Output the [x, y] coordinate of the center of the cell containing the given text.  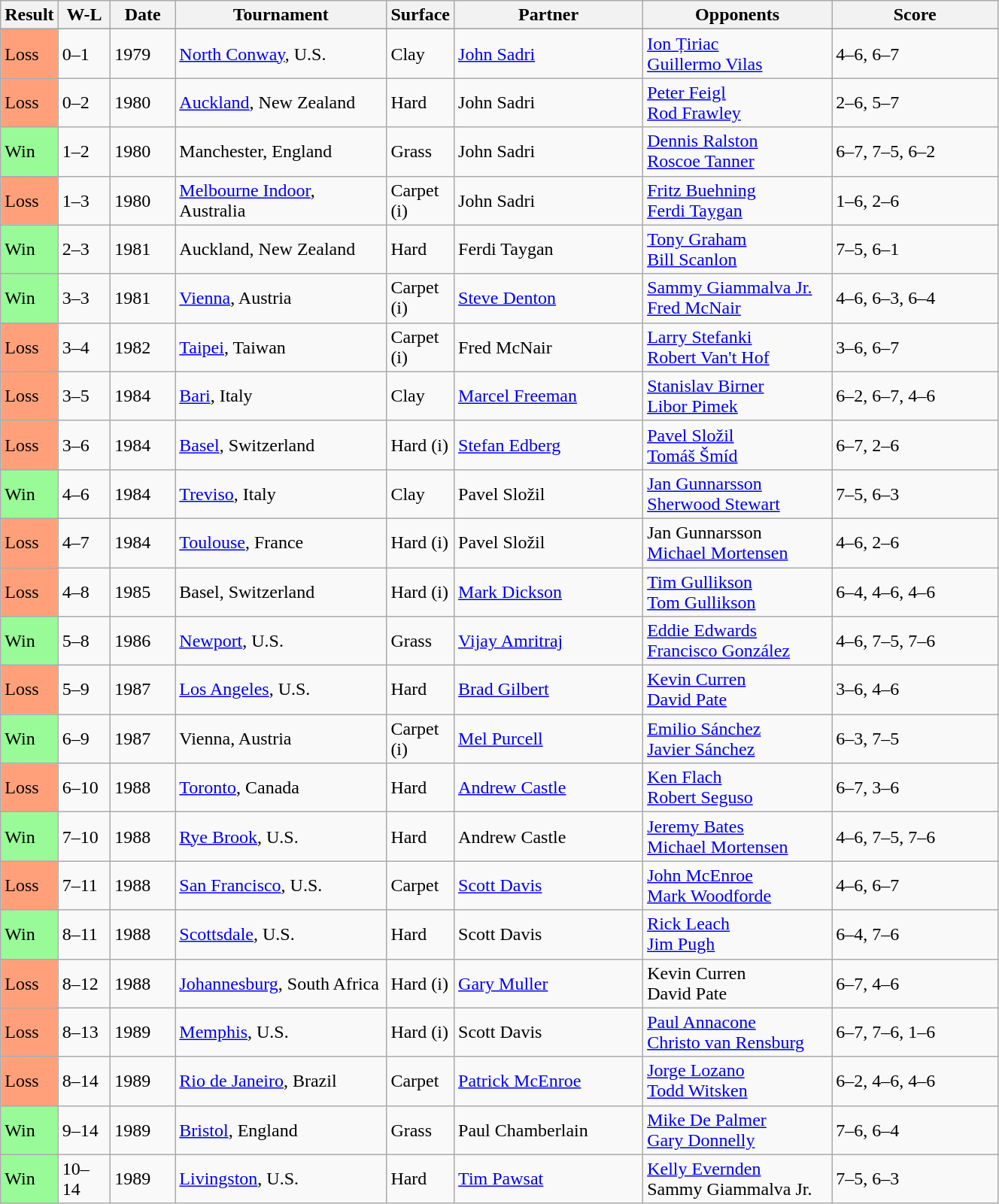
Larry Stefanki Robert Van't Hof [737, 347]
Ferdi Taygan [549, 250]
1–2 [84, 152]
Patrick McEnroe [549, 1081]
4–8 [84, 591]
1986 [143, 641]
Gary Muller [549, 984]
John McEnroe Mark Woodforde [737, 886]
6–9 [84, 738]
1982 [143, 347]
Taipei, Taiwan [281, 347]
3–5 [84, 396]
Scottsdale, U.S. [281, 934]
2–6, 5–7 [915, 102]
Rio de Janeiro, Brazil [281, 1081]
Jeremy Bates Michael Mortensen [737, 836]
Memphis, U.S. [281, 1032]
Treviso, Italy [281, 493]
Dennis Ralston Roscoe Tanner [737, 152]
Livingston, U.S. [281, 1179]
Toronto, Canada [281, 788]
Surface [421, 15]
6–10 [84, 788]
Partner [549, 15]
Tournament [281, 15]
Paul Chamberlain [549, 1130]
6–3, 7–5 [915, 738]
10–14 [84, 1179]
Opponents [737, 15]
1–3 [84, 200]
Date [143, 15]
Rye Brook, U.S. [281, 836]
3–6, 4–6 [915, 690]
North Conway, U.S. [281, 54]
Sammy Giammalva Jr. Fred McNair [737, 298]
Melbourne Indoor, Australia [281, 200]
3–3 [84, 298]
5–8 [84, 641]
6–4, 4–6, 4–6 [915, 591]
4–7 [84, 543]
6–2, 6–7, 4–6 [915, 396]
Mel Purcell [549, 738]
8–13 [84, 1032]
Tim Gullikson Tom Gullikson [737, 591]
Fritz Buehning Ferdi Taygan [737, 200]
2–3 [84, 250]
Mike De Palmer Gary Donnelly [737, 1130]
Fred McNair [549, 347]
Eddie Edwards Francisco González [737, 641]
4–6, 2–6 [915, 543]
8–11 [84, 934]
San Francisco, U.S. [281, 886]
Result [29, 15]
Vijay Amritraj [549, 641]
Johannesburg, South Africa [281, 984]
1979 [143, 54]
Manchester, England [281, 152]
4–6, 6–3, 6–4 [915, 298]
6–7, 4–6 [915, 984]
6–4, 7–6 [915, 934]
7–5, 6–1 [915, 250]
Jan Gunnarsson Michael Mortensen [737, 543]
9–14 [84, 1130]
5–9 [84, 690]
Los Angeles, U.S. [281, 690]
7–10 [84, 836]
Peter Feigl Rod Frawley [737, 102]
6–2, 4–6, 4–6 [915, 1081]
7–6, 6–4 [915, 1130]
Score [915, 15]
Kelly Evernden Sammy Giammalva Jr. [737, 1179]
Rick Leach Jim Pugh [737, 934]
1–6, 2–6 [915, 200]
7–11 [84, 886]
Mark Dickson [549, 591]
Jorge Lozano Todd Witsken [737, 1081]
6–7, 7–6, 1–6 [915, 1032]
Emilio Sánchez Javier Sánchez [737, 738]
Stefan Edberg [549, 445]
Paul Annacone Christo van Rensburg [737, 1032]
Tony Graham Bill Scanlon [737, 250]
Steve Denton [549, 298]
Ken Flach Robert Seguso [737, 788]
Stanislav Birner Libor Pimek [737, 396]
Toulouse, France [281, 543]
1985 [143, 591]
0–1 [84, 54]
4–6 [84, 493]
Brad Gilbert [549, 690]
3–6 [84, 445]
Pavel Složil Tomáš Šmíd [737, 445]
0–2 [84, 102]
8–14 [84, 1081]
W-L [84, 15]
6–7, 2–6 [915, 445]
Marcel Freeman [549, 396]
6–7, 3–6 [915, 788]
Jan Gunnarsson Sherwood Stewart [737, 493]
6–7, 7–5, 6–2 [915, 152]
Ion Țiriac Guillermo Vilas [737, 54]
Bristol, England [281, 1130]
8–12 [84, 984]
Bari, Italy [281, 396]
Tim Pawsat [549, 1179]
Newport, U.S. [281, 641]
3–4 [84, 347]
3–6, 6–7 [915, 347]
